Locate the cell with the specified text and output its [X, Y] center coordinate. 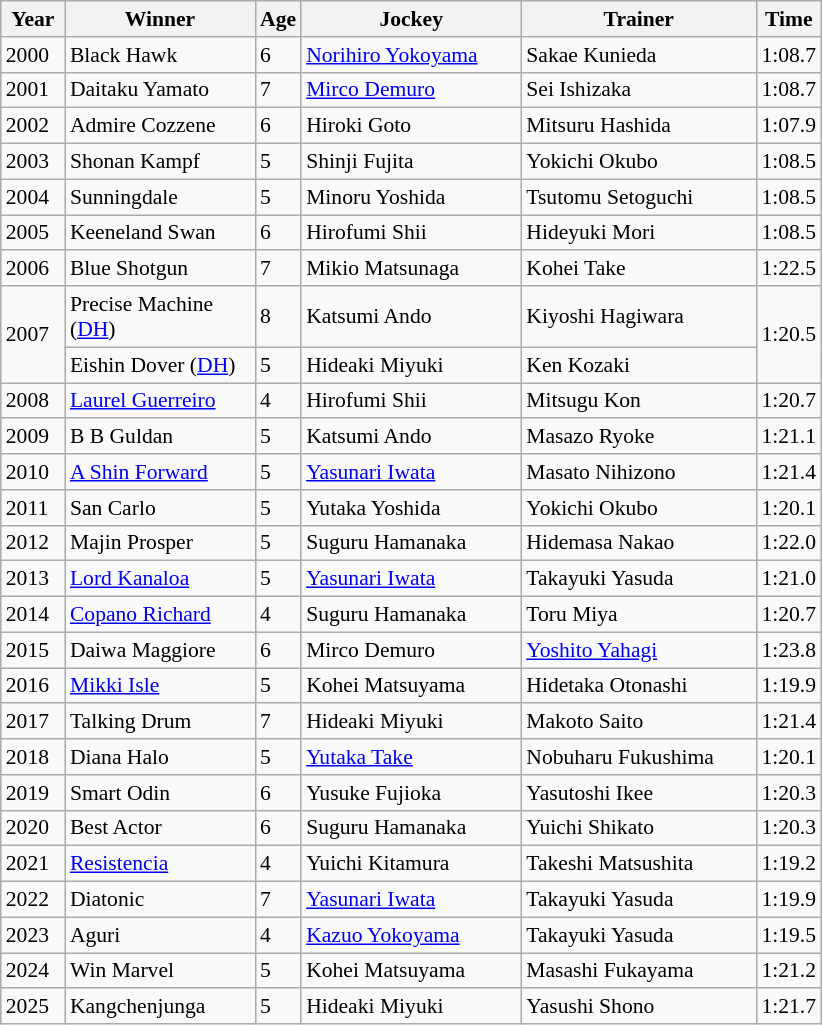
Sei Ishizaka [638, 90]
Daiwa Maggiore [160, 650]
2020 [33, 828]
1:21.2 [788, 971]
Yoshito Yahagi [638, 650]
2007 [33, 334]
Time [788, 19]
8 [278, 316]
2017 [33, 722]
Yuichi Kitamura [411, 864]
Norihiro Yokoyama [411, 55]
1:23.8 [788, 650]
Yutaka Yoshida [411, 508]
2025 [33, 1007]
2021 [33, 864]
Toru Miya [638, 615]
2000 [33, 55]
Admire Cozzene [160, 126]
Minoru Yoshida [411, 197]
Majin Prosper [160, 543]
Smart Odin [160, 793]
1:21.7 [788, 1007]
1:21.1 [788, 437]
Shonan Kampf [160, 162]
1:19.5 [788, 935]
Mitsugu Kon [638, 401]
Laurel Guerreiro [160, 401]
2016 [33, 686]
Daitaku Yamato [160, 90]
Resistencia [160, 864]
2009 [33, 437]
2002 [33, 126]
Kiyoshi Hagiwara [638, 316]
Sunningdale [160, 197]
Masato Nihizono [638, 472]
2005 [33, 233]
Ken Kozaki [638, 365]
Eishin Dover (DH) [160, 365]
San Carlo [160, 508]
Mikio Matsunaga [411, 269]
1:22.0 [788, 543]
2013 [33, 579]
2022 [33, 900]
2019 [33, 793]
Age [278, 19]
2001 [33, 90]
Hidemasa Nakao [638, 543]
2015 [33, 650]
Yutaka Take [411, 757]
Sakae Kunieda [638, 55]
Black Hawk [160, 55]
Trainer [638, 19]
Talking Drum [160, 722]
Year [33, 19]
Makoto Saito [638, 722]
Yasushi Shono [638, 1007]
B B Guldan [160, 437]
2024 [33, 971]
Best Actor [160, 828]
Kangchenjunga [160, 1007]
2004 [33, 197]
Takeshi Matsushita [638, 864]
2006 [33, 269]
Yasutoshi Ikee [638, 793]
2011 [33, 508]
Winner [160, 19]
Hiroki Goto [411, 126]
1:07.9 [788, 126]
Shinji Fujita [411, 162]
Lord Kanaloa [160, 579]
2010 [33, 472]
Keeneland Swan [160, 233]
2008 [33, 401]
2014 [33, 615]
2012 [33, 543]
Kazuo Yokoyama [411, 935]
1:19.2 [788, 864]
1:20.5 [788, 334]
Masazo Ryoke [638, 437]
2018 [33, 757]
Hidetaka Otonashi [638, 686]
Diana Halo [160, 757]
Win Marvel [160, 971]
Hideyuki Mori [638, 233]
Aguri [160, 935]
1:21.0 [788, 579]
Masashi Fukayama [638, 971]
Yusuke Fujioka [411, 793]
Mikki Isle [160, 686]
Mitsuru Hashida [638, 126]
Diatonic [160, 900]
Precise Machine (DH) [160, 316]
2003 [33, 162]
Nobuharu Fukushima [638, 757]
A Shin Forward [160, 472]
Blue Shotgun [160, 269]
Tsutomu Setoguchi [638, 197]
Copano Richard [160, 615]
Yuichi Shikato [638, 828]
Kohei Take [638, 269]
2023 [33, 935]
1:22.5 [788, 269]
Jockey [411, 19]
